Return the (X, Y) coordinate for the center point of the cell that contains the specified text.  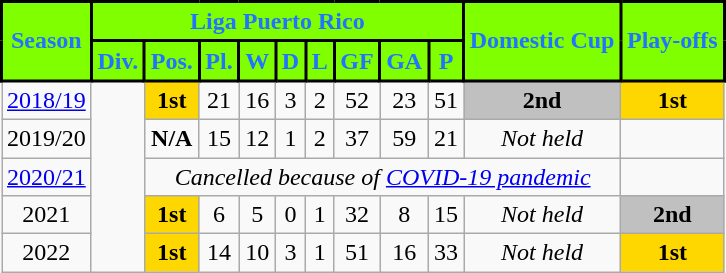
59 (404, 138)
Play-offs (672, 42)
P (446, 61)
32 (357, 215)
23 (404, 100)
10 (258, 253)
D (291, 61)
Pos. (172, 61)
2019/20 (47, 138)
N/A (172, 138)
L (320, 61)
Season (47, 42)
Liga Puerto Rico (277, 22)
GA (404, 61)
33 (446, 253)
14 (219, 253)
2018/19 (47, 100)
Div. (118, 61)
6 (219, 215)
0 (291, 215)
12 (258, 138)
2022 (47, 253)
8 (404, 215)
Cancelled because of COVID-19 pandemic (382, 177)
2020/21 (47, 177)
2021 (47, 215)
Domestic Cup (542, 42)
Pl. (219, 61)
37 (357, 138)
5 (258, 215)
52 (357, 100)
W (258, 61)
GF (357, 61)
